Determine the (x, y) coordinate at the center of the cell enclosing the given text.  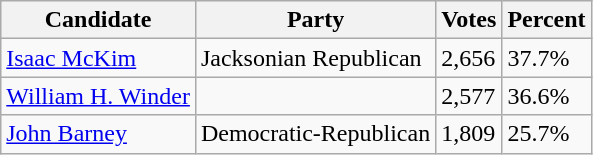
Democratic-Republican (315, 134)
2,577 (469, 96)
1,809 (469, 134)
Jacksonian Republican (315, 58)
Candidate (98, 20)
36.6% (546, 96)
Votes (469, 20)
2,656 (469, 58)
Isaac McKim (98, 58)
Percent (546, 20)
William H. Winder (98, 96)
John Barney (98, 134)
Party (315, 20)
37.7% (546, 58)
25.7% (546, 134)
